Detect which cell encompasses the target text, then output its [x, y] center coordinate. 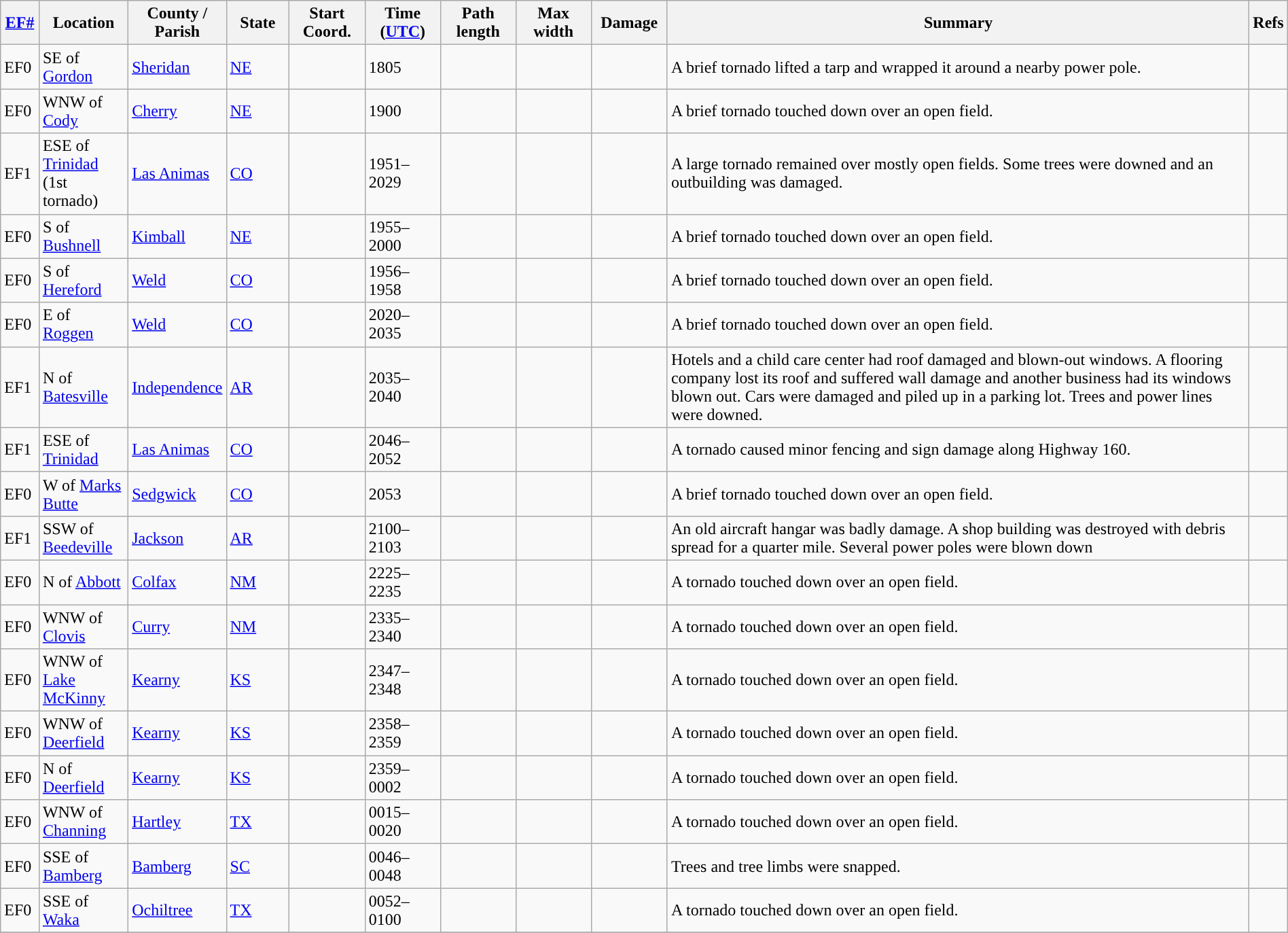
State [258, 23]
An old aircraft hangar was badly damage. A shop building was destroyed with debris spread for a quarter mile. Several power poles were blown down [958, 538]
Trees and tree limbs were snapped. [958, 866]
Hartley [177, 822]
1805 [402, 67]
Max width [553, 23]
ESE of Trinidad [83, 450]
SC [258, 866]
0046–0048 [402, 866]
SSE of Bamberg [83, 866]
2053 [402, 493]
2359–0002 [402, 777]
Location [83, 23]
Independence [177, 387]
2358–2359 [402, 734]
2046–2052 [402, 450]
1956–1958 [402, 280]
1900 [402, 111]
Sedgwick [177, 493]
1955–2000 [402, 236]
WNW of Clovis [83, 627]
S of Bushnell [83, 236]
A tornado caused minor fencing and sign damage along Highway 160. [958, 450]
2035–2040 [402, 387]
Sheridan [177, 67]
1951–2029 [402, 174]
WNW of Lake McKinny [83, 680]
SSE of Waka [83, 911]
S of Hereford [83, 280]
2225–2235 [402, 582]
EF# [20, 23]
SSW of Beedeville [83, 538]
Curry [177, 627]
0052–0100 [402, 911]
Colfax [177, 582]
Summary [958, 23]
2020–2035 [402, 325]
W of Marks Butte [83, 493]
Damage [629, 23]
N of Batesville [83, 387]
WNW of Deerfield [83, 734]
ESE of Trinidad (1st tornado) [83, 174]
E of Roggen [83, 325]
Ochiltree [177, 911]
2100–2103 [402, 538]
Jackson [177, 538]
A large tornado remained over mostly open fields. Some trees were downed and an outbuilding was damaged. [958, 174]
2335–2340 [402, 627]
Cherry [177, 111]
Time (UTC) [402, 23]
2347–2348 [402, 680]
WNW of Channing [83, 822]
Kimball [177, 236]
0015–0020 [402, 822]
N of Deerfield [83, 777]
WNW of Cody [83, 111]
Start Coord. [327, 23]
N of Abbott [83, 582]
Bamberg [177, 866]
Refs [1268, 23]
SE of Gordon [83, 67]
County / Parish [177, 23]
A brief tornado lifted a tarp and wrapped it around a nearby power pole. [958, 67]
Path length [478, 23]
